Capture the cell that displays the provided text and extract its [x, y] central coordinate. 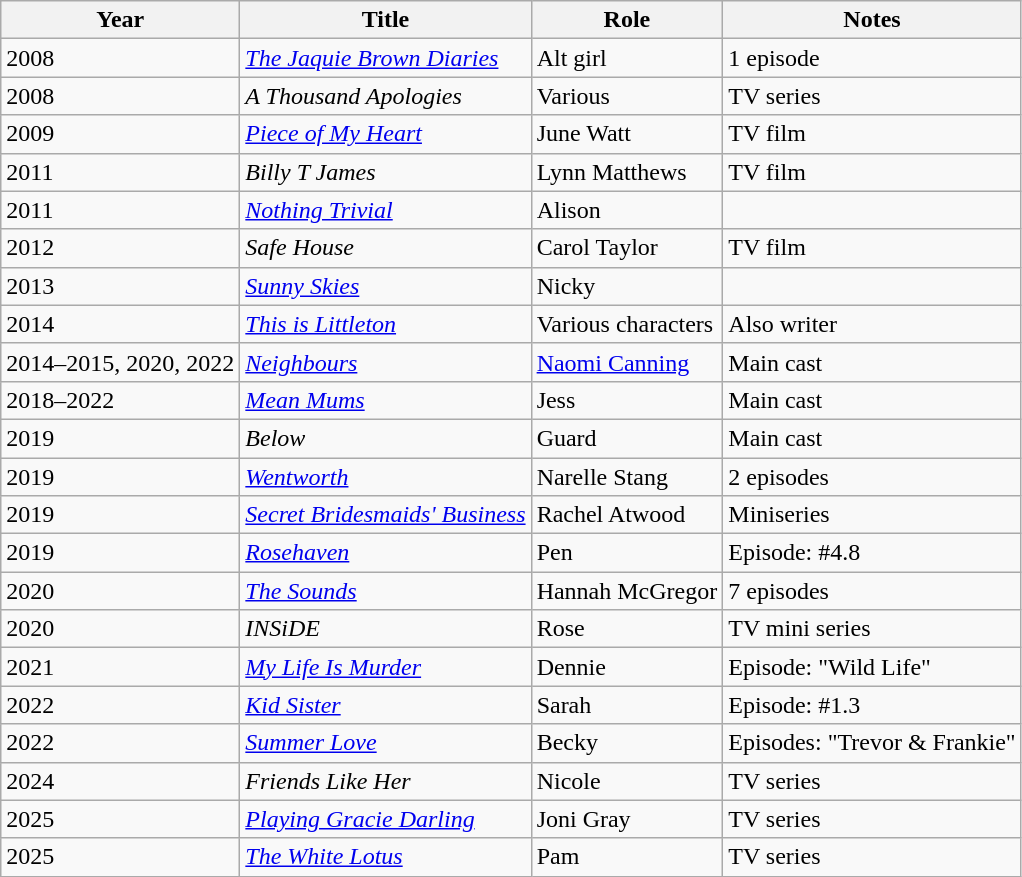
2024 [120, 781]
1 episode [872, 58]
Nicky [627, 286]
Nothing Trivial [386, 210]
This is Littleton [386, 324]
Rosehaven [386, 553]
Episodes: "Trevor & Frankie" [872, 743]
2 episodes [872, 477]
2014 [120, 324]
Nicole [627, 781]
Various characters [627, 324]
Sarah [627, 705]
Rachel Atwood [627, 515]
Joni Gray [627, 819]
Miniseries [872, 515]
2018–2022 [120, 400]
Below [386, 438]
Piece of My Heart [386, 134]
2012 [120, 248]
TV mini series [872, 629]
2009 [120, 134]
Lynn Matthews [627, 172]
Friends Like Her [386, 781]
Pen [627, 553]
Secret Bridesmaids' Business [386, 515]
Role [627, 20]
Episode: #1.3 [872, 705]
The White Lotus [386, 857]
Neighbours [386, 362]
Title [386, 20]
The Sounds [386, 591]
2013 [120, 286]
Guard [627, 438]
Year [120, 20]
Alison [627, 210]
Episode: "Wild Life" [872, 667]
Becky [627, 743]
Various [627, 96]
2014–2015, 2020, 2022 [120, 362]
Narelle Stang [627, 477]
Episode: #4.8 [872, 553]
June Watt [627, 134]
My Life Is Murder [386, 667]
2021 [120, 667]
Dennie [627, 667]
A Thousand Apologies [386, 96]
Kid Sister [386, 705]
Wentworth [386, 477]
Hannah McGregor [627, 591]
Notes [872, 20]
Alt girl [627, 58]
Rose [627, 629]
INSiDE [386, 629]
Carol Taylor [627, 248]
Pam [627, 857]
Billy T James [386, 172]
Naomi Canning [627, 362]
Safe House [386, 248]
Mean Mums [386, 400]
Jess [627, 400]
Summer Love [386, 743]
Also writer [872, 324]
7 episodes [872, 591]
The Jaquie Brown Diaries [386, 58]
Sunny Skies [386, 286]
Playing Gracie Darling [386, 819]
